Output the [X, Y] coordinate of the center of the cell containing the given text.  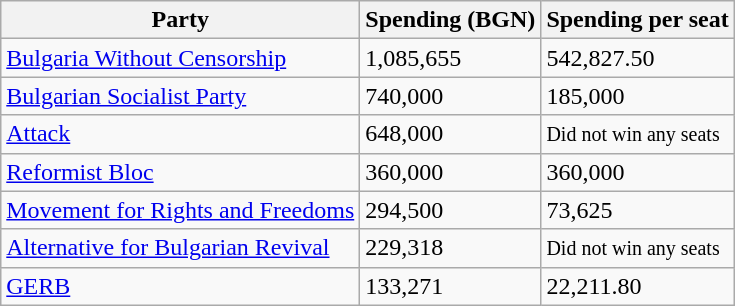
1,085,655 [450, 58]
73,625 [638, 210]
294,500 [450, 210]
Movement for Rights and Freedoms [180, 210]
Party [180, 20]
648,000 [450, 134]
Alternative for Bulgarian Revival [180, 248]
GERB [180, 286]
740,000 [450, 96]
133,271 [450, 286]
Attack [180, 134]
229,318 [450, 248]
22,211.80 [638, 286]
185,000 [638, 96]
Spending per seat [638, 20]
Reformist Bloc [180, 172]
542,827.50 [638, 58]
Bulgaria Without Censorship [180, 58]
Bulgarian Socialist Party [180, 96]
Spending (BGN) [450, 20]
